Determine the (x, y) coordinate at the center of the cell enclosing the given text.  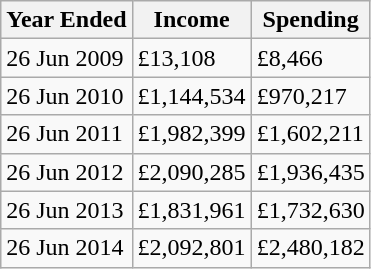
£970,217 (310, 96)
£1,602,211 (310, 134)
Income (192, 20)
26 Jun 2011 (66, 134)
26 Jun 2013 (66, 210)
£2,092,801 (192, 248)
£1,144,534 (192, 96)
26 Jun 2012 (66, 172)
£2,480,182 (310, 248)
£1,732,630 (310, 210)
£2,090,285 (192, 172)
Spending (310, 20)
26 Jun 2014 (66, 248)
£1,936,435 (310, 172)
£1,831,961 (192, 210)
£1,982,399 (192, 134)
26 Jun 2009 (66, 58)
26 Jun 2010 (66, 96)
Year Ended (66, 20)
£8,466 (310, 58)
£13,108 (192, 58)
